Pinpoint the cell where the given text exists, returning its (x, y) midpoint coordinate. 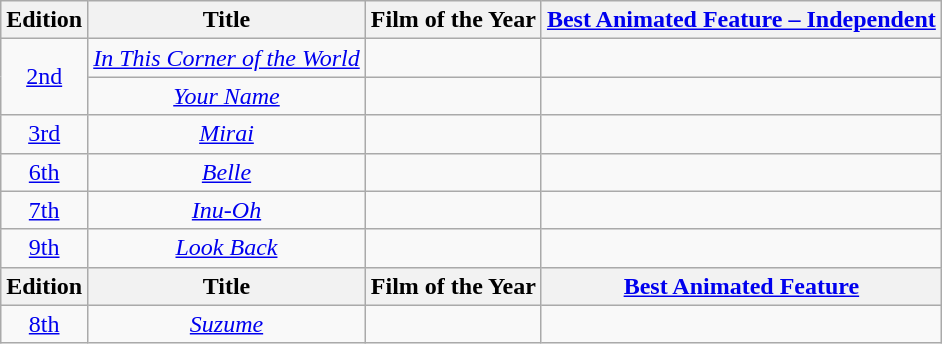
Suzume (227, 324)
Best Animated Feature – Independent (741, 20)
6th (44, 172)
Inu-Oh (227, 210)
Mirai (227, 134)
9th (44, 248)
8th (44, 324)
Look Back (227, 248)
Belle (227, 172)
7th (44, 210)
Your Name (227, 96)
2nd (44, 77)
Best Animated Feature (741, 286)
In This Corner of the World (227, 58)
3rd (44, 134)
